Search for the cell housing the specified text and yield its (x, y) center coordinate. 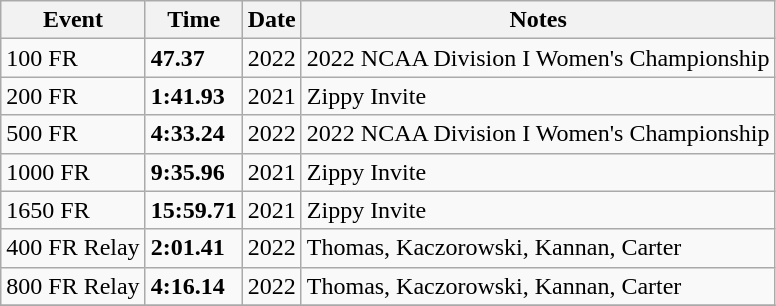
100 FR (73, 58)
15:59.71 (194, 210)
Time (194, 20)
9:35.96 (194, 172)
Event (73, 20)
1:41.93 (194, 96)
1650 FR (73, 210)
200 FR (73, 96)
800 FR Relay (73, 286)
4:33.24 (194, 134)
Notes (538, 20)
Date (272, 20)
400 FR Relay (73, 248)
4:16.14 (194, 286)
2:01.41 (194, 248)
500 FR (73, 134)
1000 FR (73, 172)
47.37 (194, 58)
